From the cell containing the given text, extract its center point as (X, Y) coordinate. 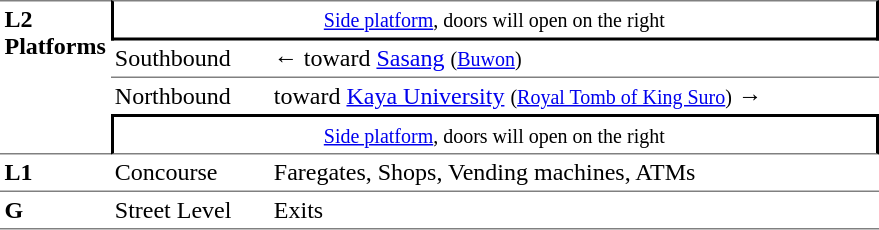
Exits (574, 211)
G (55, 211)
toward Kaya University (Royal Tomb of King Suro) → (574, 96)
Faregates, Shops, Vending machines, ATMs (574, 173)
Southbound (190, 59)
Northbound (190, 96)
Street Level (190, 211)
L1 (55, 173)
L2Platforms (55, 77)
← toward Sasang (Buwon) (574, 59)
Concourse (190, 173)
